For the text-containing cell, return its midpoint in [X, Y] coordinate format. 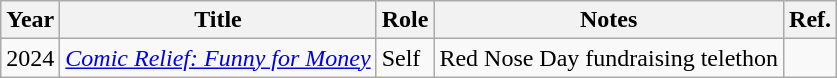
Self [405, 58]
Comic Relief: Funny for Money [218, 58]
Red Nose Day fundraising telethon [609, 58]
Ref. [810, 20]
Role [405, 20]
Notes [609, 20]
Title [218, 20]
Year [30, 20]
2024 [30, 58]
